Return [x, y] of the center of cell containing provided text 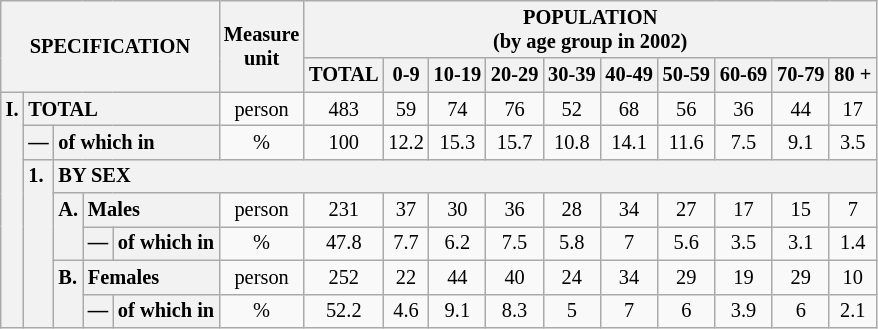
40 [514, 277]
37 [406, 210]
30-39 [572, 75]
60-69 [744, 75]
3.1 [800, 243]
14.1 [628, 142]
231 [344, 210]
483 [344, 109]
12.2 [406, 142]
52 [572, 109]
22 [406, 277]
POPULATION (by age group in 2002) [590, 29]
8.3 [514, 311]
5 [572, 311]
1.4 [852, 243]
80 + [852, 75]
68 [628, 109]
Males [151, 210]
76 [514, 109]
0-9 [406, 75]
70-79 [800, 75]
6.2 [458, 243]
10-19 [458, 75]
15.3 [458, 142]
52.2 [344, 311]
20-29 [514, 75]
2.1 [852, 311]
10.8 [572, 142]
50-59 [686, 75]
SPECIFICATION [110, 46]
7.7 [406, 243]
Measure unit [262, 46]
Females [151, 277]
5.6 [686, 243]
28 [572, 210]
15 [800, 210]
100 [344, 142]
56 [686, 109]
24 [572, 277]
30 [458, 210]
B. [68, 294]
BY SEX [466, 176]
47.8 [344, 243]
4.6 [406, 311]
27 [686, 210]
3.9 [744, 311]
59 [406, 109]
19 [744, 277]
15.7 [514, 142]
252 [344, 277]
74 [458, 109]
5.8 [572, 243]
A. [68, 226]
40-49 [628, 75]
I. [12, 210]
1. [38, 243]
11.6 [686, 142]
10 [852, 277]
